Output the [X, Y] coordinate of the center of the cell containing the given text.  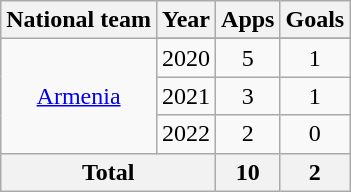
5 [248, 58]
2020 [186, 58]
Apps [248, 20]
10 [248, 172]
National team [79, 20]
3 [248, 96]
2021 [186, 96]
Goals [315, 20]
2022 [186, 134]
Total [108, 172]
Armenia [79, 96]
0 [315, 134]
Year [186, 20]
